Locate the cell with the specified text and output its (x, y) center coordinate. 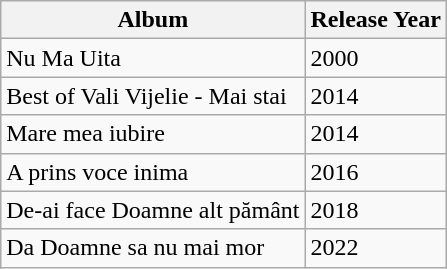
2016 (376, 172)
Mare mea iubire (153, 134)
Da Doamne sa nu mai mor (153, 248)
Best of Vali Vijelie - Mai stai (153, 96)
2022 (376, 248)
Nu Ma Uita (153, 58)
Album (153, 20)
2018 (376, 210)
De-ai face Doamne alt pământ (153, 210)
2000 (376, 58)
A prins voce inima (153, 172)
Release Year (376, 20)
